Find where the given text appears and provide that cell's center as (X, Y) coordinate. 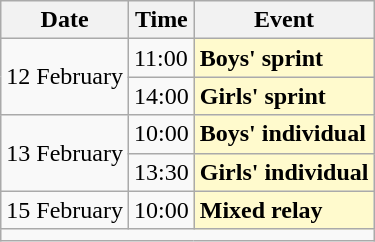
12 February (65, 77)
15 February (65, 210)
Boys' individual (284, 134)
Mixed relay (284, 210)
Boys' sprint (284, 58)
Event (284, 20)
Girls' individual (284, 172)
Time (161, 20)
13 February (65, 153)
Date (65, 20)
14:00 (161, 96)
Girls' sprint (284, 96)
11:00 (161, 58)
13:30 (161, 172)
